Pinpoint the cell where the given text exists, returning its [X, Y] midpoint coordinate. 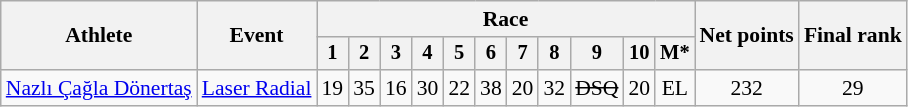
7 [523, 54]
8 [554, 54]
2 [364, 54]
1 [332, 54]
M* [674, 54]
19 [332, 88]
Race [505, 19]
Nazlı Çağla Dönertaş [99, 88]
DSQ [596, 88]
5 [459, 54]
EL [674, 88]
Final rank [853, 36]
6 [491, 54]
30 [428, 88]
29 [853, 88]
Laser Radial [257, 88]
3 [396, 54]
10 [640, 54]
Athlete [99, 36]
Net points [747, 36]
232 [747, 88]
9 [596, 54]
Event [257, 36]
32 [554, 88]
16 [396, 88]
4 [428, 54]
38 [491, 88]
22 [459, 88]
35 [364, 88]
